Detect which cell encompasses the target text, then output its [X, Y] center coordinate. 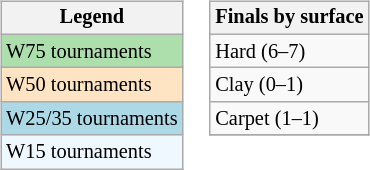
W25/35 tournaments [92, 119]
W15 tournaments [92, 152]
Carpet (1–1) [289, 119]
Clay (0–1) [289, 85]
Finals by surface [289, 18]
Legend [92, 18]
W50 tournaments [92, 85]
W75 tournaments [92, 51]
Hard (6–7) [289, 51]
